Detect which cell encompasses the target text, then output its (X, Y) center coordinate. 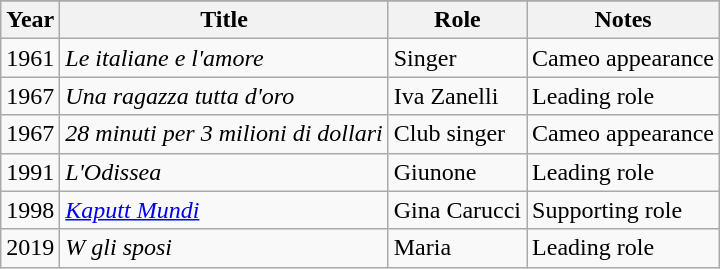
1961 (30, 58)
Maria (457, 248)
Supporting role (624, 210)
1998 (30, 210)
Role (457, 20)
28 minuti per 3 milioni di dollari (224, 134)
Singer (457, 58)
Una ragazza tutta d'oro (224, 96)
W gli sposi (224, 248)
Club singer (457, 134)
Giunone (457, 172)
Title (224, 20)
Year (30, 20)
Notes (624, 20)
Gina Carucci (457, 210)
Le italiane e l'amore (224, 58)
2019 (30, 248)
L'Odissea (224, 172)
Kaputt Mundi (224, 210)
Iva Zanelli (457, 96)
1991 (30, 172)
